Determine the [x, y] coordinate at the center of the cell enclosing the given text.  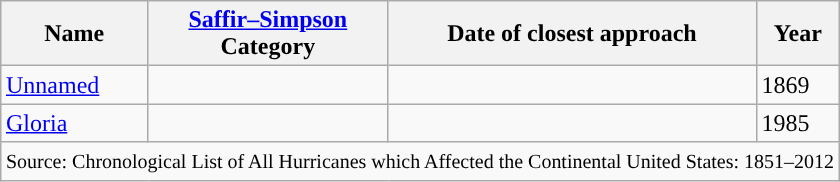
Gloria [74, 123]
Source: Chronological List of All Hurricanes which Affected the Continental United States: 1851–2012 [420, 161]
1985 [798, 123]
Unnamed [74, 85]
Name [74, 34]
1869 [798, 85]
Date of closest approach [572, 34]
Year [798, 34]
Saffir–SimpsonCategory [268, 34]
